Detect which cell encompasses the target text, then output its (x, y) center coordinate. 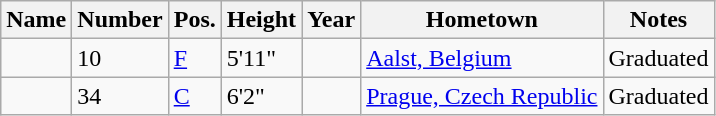
C (194, 96)
5'11" (261, 58)
F (194, 58)
Name (36, 20)
10 (120, 58)
Prague, Czech Republic (482, 96)
Height (261, 20)
Hometown (482, 20)
Year (332, 20)
Notes (658, 20)
34 (120, 96)
Aalst, Belgium (482, 58)
6'2" (261, 96)
Number (120, 20)
Pos. (194, 20)
